Capture the cell that displays the provided text and extract its [X, Y] central coordinate. 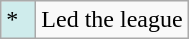
* [18, 20]
Led the league [112, 20]
